Output the [x, y] coordinate of the center of the cell containing the given text.  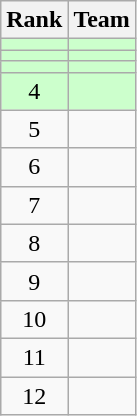
11 [34, 357]
8 [34, 243]
7 [34, 205]
10 [34, 319]
12 [34, 395]
5 [34, 129]
Team [102, 20]
4 [34, 91]
6 [34, 167]
9 [34, 281]
Rank [34, 20]
